Extract the [X, Y] coordinate from the center of the cell holding the provided text.  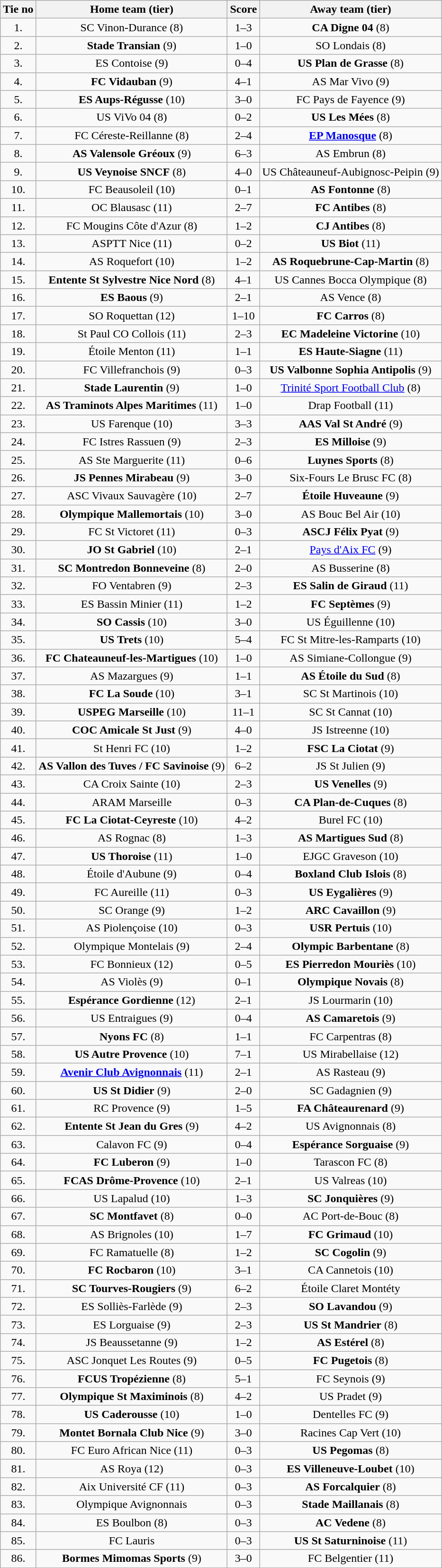
FSC La Ciotat (9) [351, 748]
FC Beausoleil (10) [132, 189]
AS Vallon des Tuves / FC Savinoise (9) [132, 766]
AS Roquebrune-Cap-Martin (8) [351, 262]
AS Brignoles (10) [132, 1234]
FC Carros (8) [351, 316]
1–7 [244, 1234]
35. [18, 640]
52. [18, 946]
US Avignonnais (8) [351, 1126]
Étoile Huveaune (9) [351, 496]
2. [18, 45]
AS Mar Vivo (9) [351, 81]
24. [18, 442]
11. [18, 207]
AS Roya (12) [132, 1469]
EP Manosque (8) [351, 135]
9. [18, 171]
Montet Bornala Club Nice (9) [132, 1433]
US St Didier (9) [132, 1090]
FC La Ciotat-Ceyreste (10) [132, 820]
AS Bouc Bel Air (10) [351, 514]
FC Septèmes (9) [351, 604]
AS Piolençoise (10) [132, 928]
JO St Gabriel (10) [132, 550]
31. [18, 568]
13. [18, 244]
Racines Cap Vert (10) [351, 1433]
Aix Université CF (11) [132, 1487]
Stade Transian (9) [132, 45]
61. [18, 1108]
ES Haute-Siagne (11) [351, 352]
FC Chateauneuf-les-Martigues (10) [132, 658]
Bormes Mimomas Sports (9) [132, 1559]
ASC Jonquet Les Routes (9) [132, 1360]
FC Carpentras (8) [351, 1036]
JS Istreenne (10) [351, 730]
60. [18, 1090]
US Caderousse (10) [132, 1415]
71. [18, 1288]
8. [18, 153]
83. [18, 1505]
FC Bonnieux (12) [132, 964]
54. [18, 982]
5–4 [244, 640]
CA Croix Sainte (10) [132, 784]
US Les Mées (8) [351, 117]
29. [18, 532]
18. [18, 334]
AS Ste Marguerite (11) [132, 460]
OC Blausasc (11) [132, 207]
AS Violès (9) [132, 982]
CA Plan-de-Cuques (8) [351, 802]
ASC Vivaux Sauvagère (10) [132, 496]
7–1 [244, 1054]
US Trets (10) [132, 640]
FC Seynois (9) [351, 1379]
EJGC Graveson (10) [351, 856]
SC St Martinois (10) [351, 694]
Étoile Menton (11) [132, 352]
69. [18, 1252]
26. [18, 478]
US Éguillenne (10) [351, 622]
FC Mougins Côte d'Azur (8) [132, 226]
41. [18, 748]
AS Martigues Sud (8) [351, 838]
US Entraigues (9) [132, 1018]
US Châteauneuf-Aubignosc-Peipin (9) [351, 171]
80. [18, 1451]
ASPTT Nice (11) [132, 244]
ES Lorguaise (9) [132, 1324]
SC Vinon-Durance (8) [132, 27]
72. [18, 1306]
27. [18, 496]
US Autre Provence (10) [132, 1054]
75. [18, 1360]
64. [18, 1162]
20. [18, 370]
Avenir Club Avignonnais (11) [132, 1072]
43. [18, 784]
Olympique Novais (8) [351, 982]
SC Montredon Bonneveine (8) [132, 568]
AS Camaretois (9) [351, 1018]
25. [18, 460]
28. [18, 514]
ES Salin de Giraud (11) [351, 586]
FC Villefranchois (9) [132, 370]
Burel FC (10) [351, 820]
44. [18, 802]
40. [18, 730]
47. [18, 856]
Away team (tier) [351, 9]
Stade Maillanais (8) [351, 1505]
ES Aups-Régusse (10) [132, 99]
US Valbonne Sophia Antipolis (9) [351, 370]
Dentelles FC (9) [351, 1415]
USPEG Marseille (10) [132, 712]
0–6 [244, 460]
17. [18, 316]
FC Belgentier (11) [351, 1559]
AS Estérel (8) [351, 1342]
3. [18, 63]
81. [18, 1469]
US ViVo 04 (8) [132, 117]
US Thoroise (11) [132, 856]
ES Solliès-Farlède (9) [132, 1306]
86. [18, 1559]
45. [18, 820]
Tie no [18, 9]
JS Pennes Mirabeau (9) [132, 478]
FC Lauris [132, 1541]
22. [18, 406]
FC St Victoret (11) [132, 532]
ES Bassin Minier (11) [132, 604]
Trinité Sport Football Club (8) [351, 388]
85. [18, 1541]
23. [18, 424]
FC Luberon (9) [132, 1162]
74. [18, 1342]
FCAS Drôme-Provence (10) [132, 1180]
AS Rasteau (9) [351, 1072]
33. [18, 604]
6–3 [244, 153]
70. [18, 1270]
32. [18, 586]
JS Beaussetanne (9) [132, 1342]
Entente St Jean du Gres (9) [132, 1126]
4. [18, 81]
US Lapalud (10) [132, 1198]
FO Ventabren (9) [132, 586]
1–10 [244, 316]
1–5 [244, 1108]
38. [18, 694]
St Henri FC (10) [132, 748]
FC Aureille (11) [132, 892]
6. [18, 117]
59. [18, 1072]
AS Étoile du Sud (8) [351, 676]
US Mirabellaise (12) [351, 1054]
51. [18, 928]
55. [18, 1000]
Drap Football (11) [351, 406]
34. [18, 622]
3–3 [244, 424]
78. [18, 1415]
49. [18, 892]
Entente St Sylvestre Nice Nord (8) [132, 280]
FCUS Tropézienne (8) [132, 1379]
Six-Fours Le Brusc FC (8) [351, 478]
SC Orange (9) [132, 910]
AS Mazargues (9) [132, 676]
67. [18, 1216]
SC Gadagnien (9) [351, 1090]
12. [18, 226]
Nyons FC (8) [132, 1036]
14. [18, 262]
Olympique Montelais (9) [132, 946]
US Veynoise SNCF (8) [132, 171]
Espérance Sorguaise (9) [351, 1144]
62. [18, 1126]
30. [18, 550]
AS Roquefort (10) [132, 262]
76. [18, 1379]
57. [18, 1036]
5. [18, 99]
COC Amicale St Just (9) [132, 730]
Étoile d'Aubune (9) [132, 874]
FC Ramatuelle (8) [132, 1252]
66. [18, 1198]
Home team (tier) [132, 9]
AS Vence (8) [351, 298]
US Pradet (9) [351, 1397]
AS Forcalquier (8) [351, 1487]
SO Lavandou (9) [351, 1306]
SO Cassis (10) [132, 622]
SC Montfavet (8) [132, 1216]
Calavon FC (9) [132, 1144]
Olympique Avignonnais [132, 1505]
St Paul CO Collois (11) [132, 334]
ARAM Marseille [132, 802]
46. [18, 838]
58. [18, 1054]
SC Jonquières (9) [351, 1198]
15. [18, 280]
Stade Laurentin (9) [132, 388]
11–1 [244, 712]
AS Busserine (8) [351, 568]
53. [18, 964]
AS Embrun (8) [351, 153]
48. [18, 874]
US Farenque (10) [132, 424]
EC Madeleine Victorine (10) [351, 334]
19. [18, 352]
US Plan de Grasse (8) [351, 63]
US Pegomas (8) [351, 1451]
FC Antibes (8) [351, 207]
AAS Val St André (9) [351, 424]
ES Boulbon (8) [132, 1523]
SC Tourves-Rougiers (9) [132, 1288]
FC Euro African Nice (11) [132, 1451]
73. [18, 1324]
SO Londais (8) [351, 45]
US Venelles (9) [351, 784]
CJ Antibes (8) [351, 226]
ES Baous (9) [132, 298]
Luynes Sports (8) [351, 460]
AS Rognac (8) [132, 838]
JS Lourmarin (10) [351, 1000]
FC Pugetois (8) [351, 1360]
Olympique Mallemortais (10) [132, 514]
RC Provence (9) [132, 1108]
US St Saturninoise (11) [351, 1541]
ES Milloise (9) [351, 442]
Tarascon FC (8) [351, 1162]
42. [18, 766]
10. [18, 189]
Olympic Barbentane (8) [351, 946]
68. [18, 1234]
AC Port-de-Bouc (8) [351, 1216]
56. [18, 1018]
FC Istres Rassuen (9) [132, 442]
AS Fontonne (8) [351, 189]
37. [18, 676]
21. [18, 388]
AS Traminots Alpes Maritimes (11) [132, 406]
Boxland Club Islois (8) [351, 874]
39. [18, 712]
77. [18, 1397]
SC St Cannat (10) [351, 712]
FC Grimaud (10) [351, 1234]
0–0 [244, 1216]
ES Villeneuve-Loubet (10) [351, 1469]
ASCJ Félix Pyat (9) [351, 532]
79. [18, 1433]
ES Contoise (9) [132, 63]
1. [18, 27]
FC Vidauban (9) [132, 81]
Score [244, 9]
ARC Cavaillon (9) [351, 910]
FC Pays de Fayence (9) [351, 99]
JS St Julien (9) [351, 766]
ES Pierredon Mouriès (10) [351, 964]
USR Pertuis (10) [351, 928]
65. [18, 1180]
US Valreas (10) [351, 1180]
SC Cogolin (9) [351, 1252]
5–1 [244, 1379]
US St Mandrier (8) [351, 1324]
Espérance Gordienne (12) [132, 1000]
US Cannes Bocca Olympique (8) [351, 280]
Étoile Claret Montéty [351, 1288]
63. [18, 1144]
AS Simiane-Collongue (9) [351, 658]
US Biot (11) [351, 244]
CA Digne 04 (8) [351, 27]
SO Roquettan (12) [132, 316]
FA Châteaurenard (9) [351, 1108]
CA Cannetois (10) [351, 1270]
Olympique St Maximinois (8) [132, 1397]
FC Rocbaron (10) [132, 1270]
FC St Mitre-les-Ramparts (10) [351, 640]
50. [18, 910]
36. [18, 658]
Pays d'Aix FC (9) [351, 550]
AS Valensole Gréoux (9) [132, 153]
84. [18, 1523]
7. [18, 135]
US Eygalières (9) [351, 892]
FC La Soude (10) [132, 694]
16. [18, 298]
82. [18, 1487]
AC Vedene (8) [351, 1523]
FC Céreste-Reillanne (8) [132, 135]
